Identify which cell holds the provided text, then report its [x, y] central coordinate. 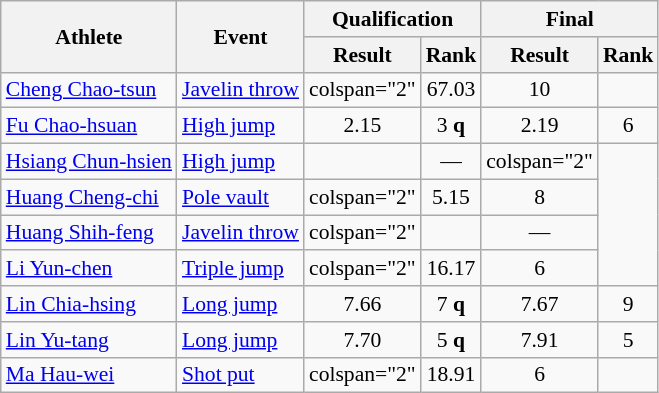
5 q [452, 340]
67.03 [452, 90]
Hsiang Chun-hsien [89, 162]
16.17 [452, 269]
Pole vault [240, 197]
8 [540, 197]
Fu Chao-hsuan [89, 126]
5 [628, 340]
Lin Chia-hsing [89, 304]
7.70 [362, 340]
Qualification [392, 19]
Final [570, 19]
2.15 [362, 126]
Athlete [89, 36]
Li Yun-chen [89, 269]
Huang Cheng-chi [89, 197]
Lin Yu-tang [89, 340]
7.66 [362, 304]
7.91 [540, 340]
Event [240, 36]
9 [628, 304]
Triple jump [240, 269]
10 [540, 90]
5.15 [452, 197]
7 q [452, 304]
Ma Hau-wei [89, 375]
7.67 [540, 304]
Shot put [240, 375]
18.91 [452, 375]
Huang Shih-feng [89, 233]
Cheng Chao-tsun [89, 90]
2.19 [540, 126]
3 q [452, 126]
